For the text-containing cell, return its midpoint in [X, Y] coordinate format. 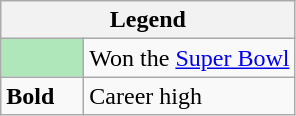
Won the Super Bowl [190, 58]
Career high [190, 96]
Bold [42, 96]
Legend [148, 20]
